Find where the given text appears and provide that cell's center as (X, Y) coordinate. 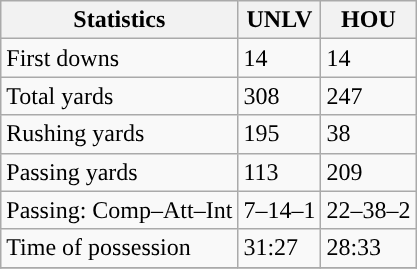
22–38–2 (368, 210)
Rushing yards (120, 134)
7–14–1 (280, 210)
Statistics (120, 20)
31:27 (280, 248)
Total yards (120, 96)
38 (368, 134)
First downs (120, 58)
247 (368, 96)
UNLV (280, 20)
209 (368, 172)
HOU (368, 20)
28:33 (368, 248)
195 (280, 134)
308 (280, 96)
113 (280, 172)
Passing yards (120, 172)
Passing: Comp–Att–Int (120, 210)
Time of possession (120, 248)
